From the cell containing the given text, extract its center point as (x, y) coordinate. 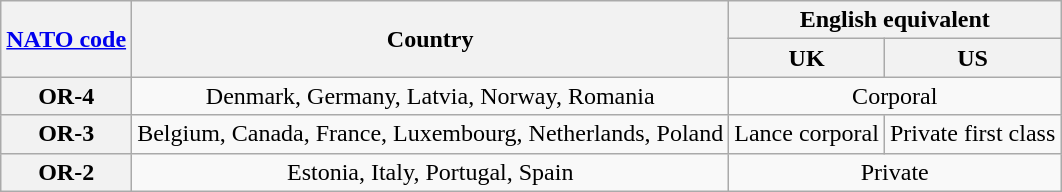
OR-2 (66, 172)
Belgium, Canada, France, Luxembourg, Netherlands, Poland (430, 134)
Denmark, Germany, Latvia, Norway, Romania (430, 96)
OR-4 (66, 96)
Country (430, 39)
Estonia, Italy, Portugal, Spain (430, 172)
Private (895, 172)
Private first class (972, 134)
US (972, 58)
English equivalent (895, 20)
UK (807, 58)
Lance corporal (807, 134)
NATO code (66, 39)
Corporal (895, 96)
OR-3 (66, 134)
